Return the (x, y) coordinate for the center point of the cell that contains the specified text.  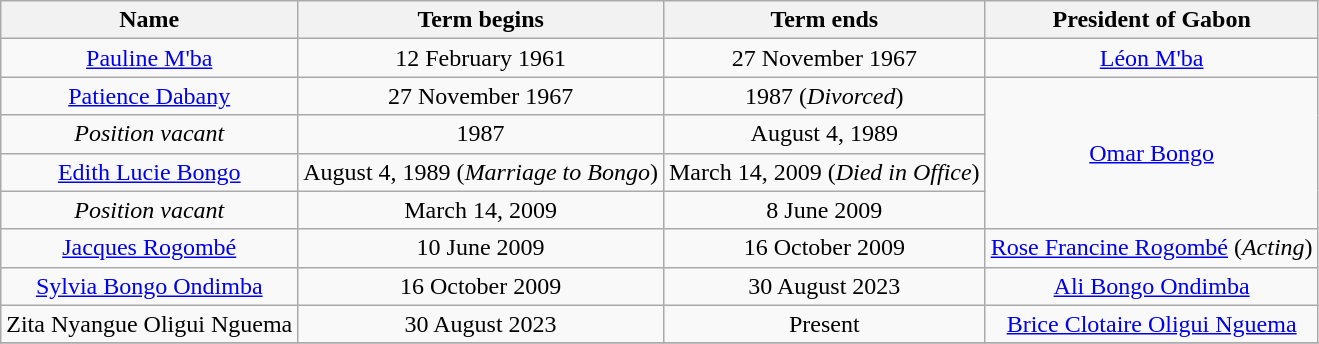
Jacques Rogombé (150, 248)
Zita Nyangue Oligui Nguema (150, 324)
March 14, 2009 (481, 210)
8 June 2009 (824, 210)
Pauline M'ba (150, 58)
August 4, 1989 (824, 134)
Present (824, 324)
Name (150, 20)
March 14, 2009 (Died in Office) (824, 172)
Léon M'ba (1152, 58)
12 February 1961 (481, 58)
Ali Bongo Ondimba (1152, 286)
President of Gabon (1152, 20)
Rose Francine Rogombé (Acting) (1152, 248)
Patience Dabany (150, 96)
Term begins (481, 20)
Sylvia Bongo Ondimba (150, 286)
10 June 2009 (481, 248)
Omar Bongo (1152, 153)
1987 (481, 134)
August 4, 1989 (Marriage to Bongo) (481, 172)
Brice Clotaire Oligui Nguema (1152, 324)
Edith Lucie Bongo (150, 172)
1987 (Divorced) (824, 96)
Term ends (824, 20)
